Capture the cell that displays the provided text and extract its [x, y] central coordinate. 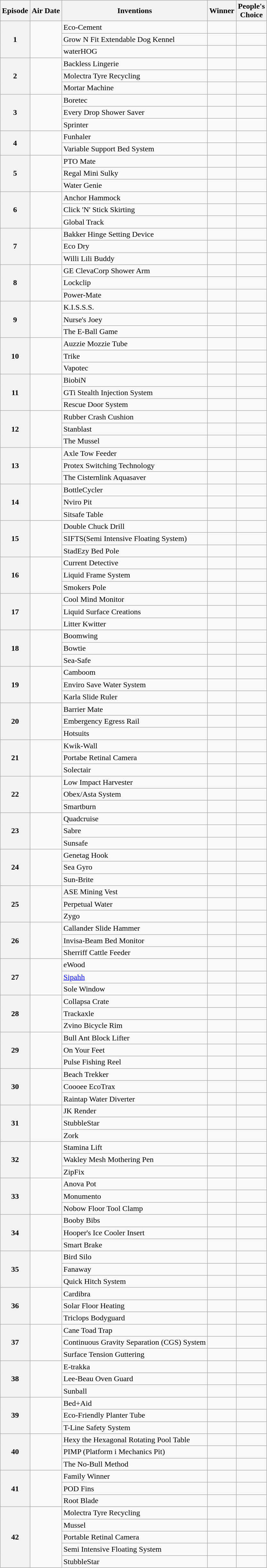
Portable Retinal Camera [135, 1537]
Axle Tow Feeder [135, 453]
Quadcruise [135, 819]
Current Detective [135, 563]
Bull Ant Block Lifter [135, 1038]
29 [15, 1050]
39 [15, 1415]
Kwik-Wall [135, 746]
Low Impact Harvester [135, 782]
Sunball [135, 1391]
JK Render [135, 1111]
The Mussel [135, 441]
Protex Switching Technology [135, 466]
Bowtie [135, 648]
26 [15, 940]
Stanblast [135, 429]
Invisa-Beam Bed Monitor [135, 940]
37 [15, 1342]
Rubber Crash Cushion [135, 417]
Boretec [135, 100]
Grow N Fit Extendable Dog Kennel [135, 39]
Funhaler [135, 137]
41 [15, 1488]
25 [15, 904]
Episode [15, 11]
Surface Tension Guttering [135, 1355]
20 [15, 721]
Smokers Pole [135, 587]
Sole Window [135, 989]
Coooee EcoTrax [135, 1086]
Sea-Safe [135, 660]
Sunsafe [135, 843]
9 [15, 319]
Solar Floor Heating [135, 1306]
16 [15, 575]
POD Fins [135, 1488]
24 [15, 867]
Eco-Friendly Planter Tube [135, 1415]
Lockclip [135, 283]
13 [15, 466]
Trackaxle [135, 1014]
Zvino Bicycle Rim [135, 1026]
Pulse Fishing Reel [135, 1062]
Smartburn [135, 807]
Variable Support Bed System [135, 149]
GTi Stealth Injection System [135, 393]
3 [15, 112]
22 [15, 794]
Solectair [135, 770]
GE ClevaCorp Shower Arm [135, 271]
Wakley Mesh Mothering Pen [135, 1160]
Cool Mind Monitor [135, 600]
Backless Lingerie [135, 64]
Zork [135, 1135]
28 [15, 1014]
SIFTS(Semi Intensive Floating System) [135, 538]
Eco-Cement [135, 27]
Camboom [135, 673]
Sea Gyro [135, 867]
21 [15, 758]
StadEzy Bed Pole [135, 551]
On Your Feet [135, 1050]
Fanaway [135, 1269]
30 [15, 1086]
E-trakka [135, 1367]
Rescue Door System [135, 405]
42 [15, 1537]
1 [15, 39]
Bird Silo [135, 1257]
Perpetual Water [135, 904]
Sipahh [135, 977]
23 [15, 831]
Every Drop Shower Saver [135, 112]
Water Genie [135, 186]
Bakker Hinge Setting Device [135, 234]
Portabe Retinal Camera [135, 758]
Hexy the Hexagonal Rotating Pool Table [135, 1440]
Beach Trekker [135, 1074]
Anova Pot [135, 1184]
6 [15, 210]
Global Track [135, 222]
19 [15, 685]
Raintap Water Diverter [135, 1099]
Embergency Egress Rail [135, 721]
11 [15, 393]
36 [15, 1306]
Karla Slide Ruler [135, 697]
Cane Toad Trap [135, 1330]
Booby Bibs [135, 1221]
4 [15, 143]
Family Winner [135, 1476]
12 [15, 429]
34 [15, 1233]
BiobiN [135, 380]
Winner [222, 11]
Monumento [135, 1196]
Callander Slide Hammer [135, 928]
31 [15, 1123]
35 [15, 1269]
Vapotec [135, 368]
Quick Hitch System [135, 1281]
Liquid Frame System [135, 575]
7 [15, 246]
Collapsa Crate [135, 1001]
Click 'N' Stick Skirting [135, 210]
Litter Kwitter [135, 624]
Mortar Machine [135, 88]
People'sChoice [251, 11]
Sprinter [135, 124]
18 [15, 648]
waterHOG [135, 52]
Boomwing [135, 636]
Nobow Floor Tool Clamp [135, 1208]
Power-Mate [135, 295]
Zygo [135, 916]
Semi Intensive Floating System [135, 1549]
Triclops Bodyguard [135, 1318]
33 [15, 1196]
Sitsafe Table [135, 514]
ASE Mining Vest [135, 892]
The Cisternlink Aquasaver [135, 478]
T-Line Safety System [135, 1428]
K.I.S.S.S. [135, 307]
Lee-Beau Oven Guard [135, 1379]
27 [15, 977]
BottleCycler [135, 490]
Nviro Pit [135, 502]
Anchor Hammock [135, 198]
Double Chuck Drill [135, 526]
PIMP (Platform i Mechanics Pit) [135, 1452]
Stamina Lift [135, 1148]
8 [15, 283]
2 [15, 76]
Sabre [135, 831]
Eco Dry [135, 246]
Smart Brake [135, 1245]
Continuous Gravity Separation (CGS) System [135, 1342]
17 [15, 612]
Obex/Asta System [135, 794]
15 [15, 538]
The No-Bull Method [135, 1464]
Sherriff Cattle Feeder [135, 953]
Enviro Save Water System [135, 685]
The E-Ball Game [135, 331]
38 [15, 1379]
PTO Mate [135, 161]
Root Blade [135, 1500]
Bed+Aid [135, 1403]
eWood [135, 965]
5 [15, 173]
Hooper's Ice Cooler Insert [135, 1233]
Barrier Mate [135, 709]
Nurse's Joey [135, 319]
Liquid Surface Creations [135, 612]
Willi Lili Buddy [135, 259]
Air Date [46, 11]
Hotsuits [135, 733]
14 [15, 502]
Auzzie Mozzie Tube [135, 344]
32 [15, 1160]
10 [15, 356]
Regal Mini Sulky [135, 173]
ZipFix [135, 1172]
Genetag Hook [135, 855]
Mussel [135, 1525]
Cardibra [135, 1293]
40 [15, 1452]
Sun-Brite [135, 880]
Inventions [135, 11]
Trike [135, 356]
